Find where the given text appears and provide that cell's center as (x, y) coordinate. 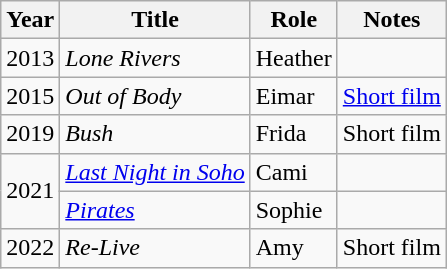
Pirates (155, 210)
2015 (30, 96)
2019 (30, 134)
Year (30, 20)
Lone Rivers (155, 58)
Bush (155, 134)
Role (294, 20)
Title (155, 20)
Eimar (294, 96)
Heather (294, 58)
Frida (294, 134)
Notes (392, 20)
Sophie (294, 210)
2022 (30, 248)
Re-Live (155, 248)
Out of Body (155, 96)
Amy (294, 248)
2013 (30, 58)
2021 (30, 191)
Last Night in Soho (155, 172)
Cami (294, 172)
